For the text-containing cell, return its midpoint in (X, Y) coordinate format. 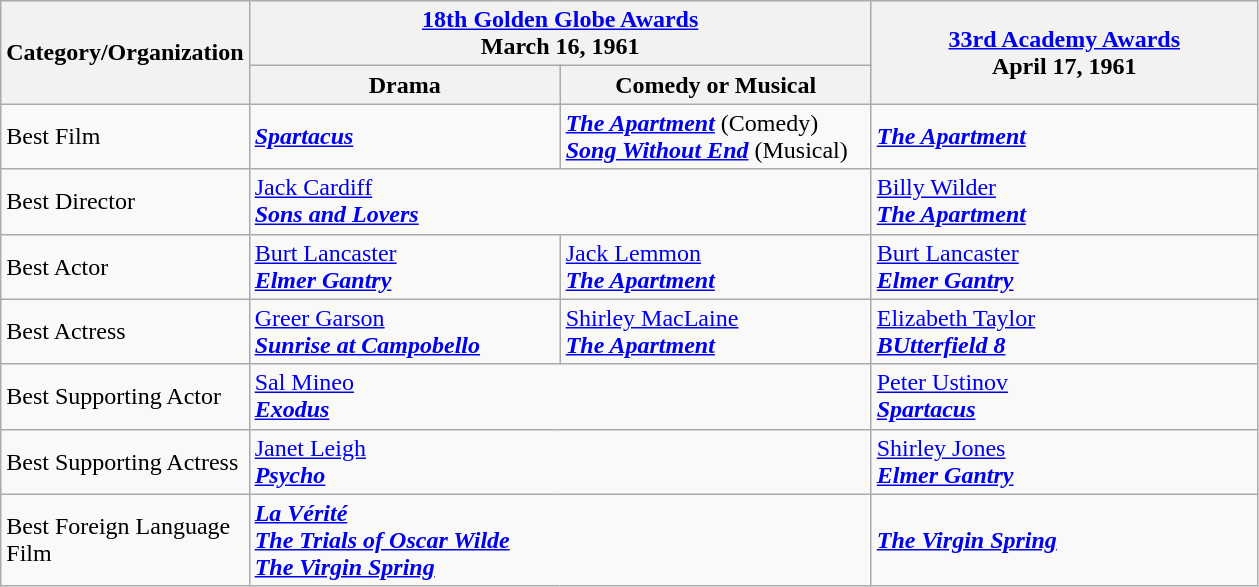
Jack LemmonThe Apartment (716, 266)
Best Actress (125, 332)
Shirley JonesElmer Gantry (1064, 462)
Comedy or Musical (716, 85)
Category/Organization (125, 52)
Sal MineoExodus (560, 396)
Best Film (125, 136)
Drama (404, 85)
Elizabeth TaylorBUtterfield 8 (1064, 332)
Best Director (125, 202)
Peter UstinovSpartacus (1064, 396)
Greer GarsonSunrise at Campobello (404, 332)
Spartacus (404, 136)
The Virgin Spring (1064, 540)
Billy WilderThe Apartment (1064, 202)
The Apartment (Comedy)Song Without End (Musical) (716, 136)
33rd Academy AwardsApril 17, 1961 (1064, 52)
Best Supporting Actor (125, 396)
Janet LeighPsycho (560, 462)
Jack CardiffSons and Lovers (560, 202)
La VéritéThe Trials of Oscar WildeThe Virgin Spring (560, 540)
Best Actor (125, 266)
The Apartment (1064, 136)
Shirley MacLaineThe Apartment (716, 332)
Best Supporting Actress (125, 462)
18th Golden Globe AwardsMarch 16, 1961 (560, 34)
Best Foreign Language Film (125, 540)
